For the text-containing cell, return its midpoint in (X, Y) coordinate format. 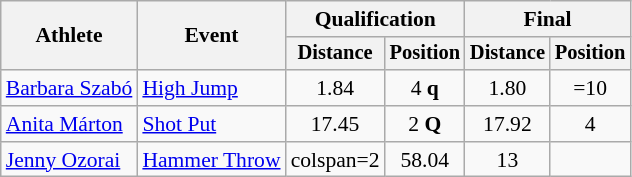
4 q (425, 88)
17.45 (336, 124)
Anita Márton (70, 124)
1.80 (508, 88)
Shot Put (211, 124)
Athlete (70, 36)
Barbara Szabó (70, 88)
2 Q (425, 124)
Event (211, 36)
Final (548, 19)
4 (590, 124)
High Jump (211, 88)
Qualification (376, 19)
=10 (590, 88)
1.84 (336, 88)
17.92 (508, 124)
